Return [x, y] of the center of cell containing provided text 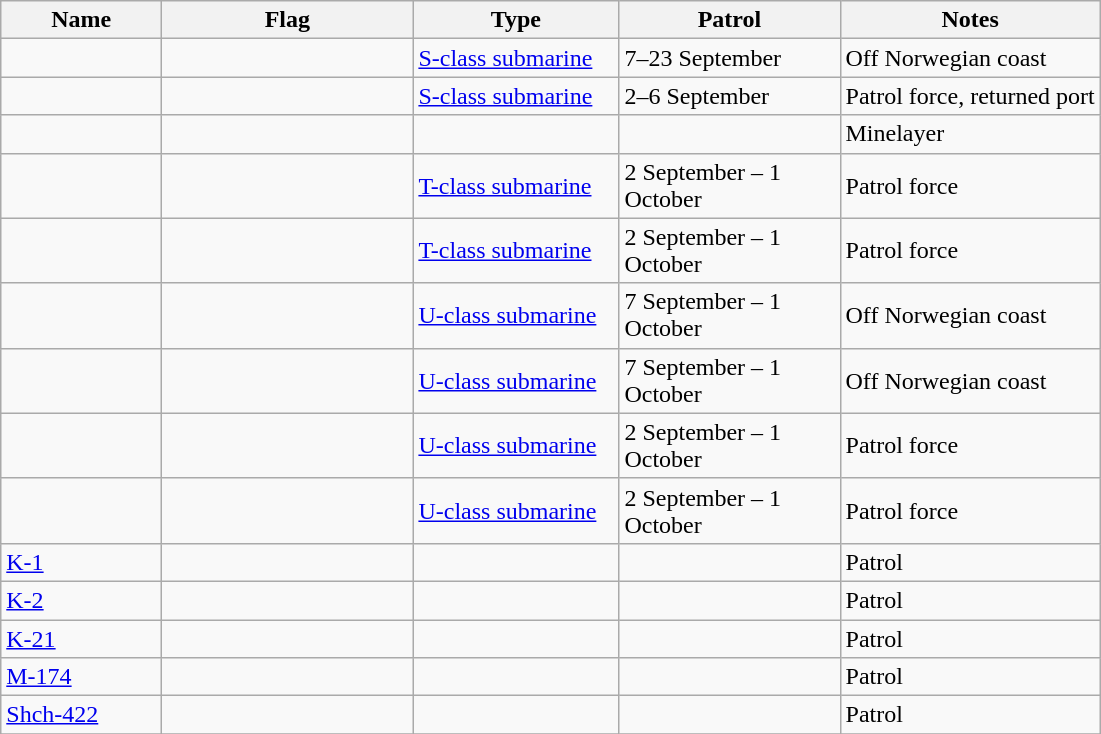
Name [82, 20]
Shch-422 [82, 715]
K-2 [82, 600]
Notes [970, 20]
M-174 [82, 677]
K-21 [82, 639]
Flag [288, 20]
K-1 [82, 562]
Minelayer [970, 134]
Type [516, 20]
Patrol force, returned port [970, 96]
2–6 September [730, 96]
7–23 September [730, 58]
